Capture the cell that displays the provided text and extract its (x, y) central coordinate. 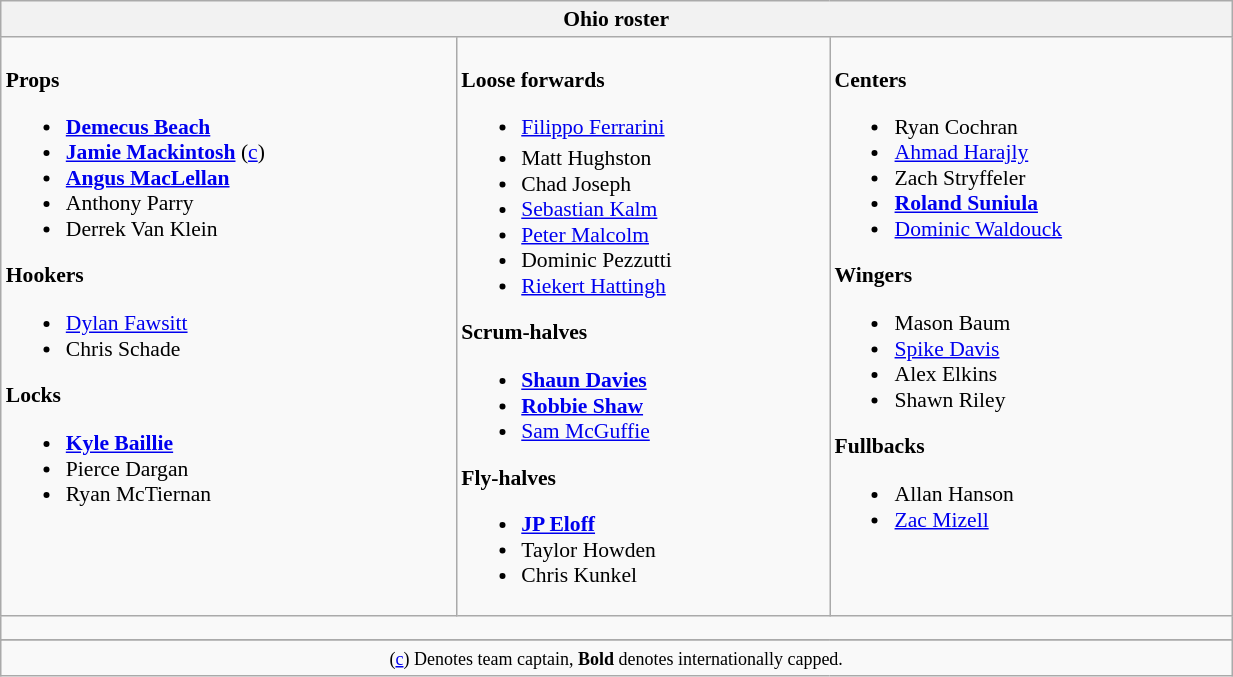
Ohio roster (616, 19)
(c) Denotes team captain, Bold denotes internationally capped. (616, 659)
